Determine the (x, y) coordinate at the center of the cell enclosing the given text.  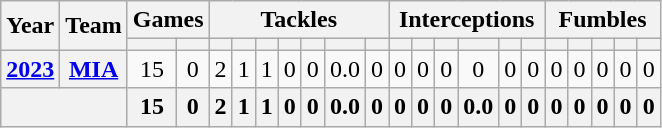
2023 (30, 69)
Fumbles (602, 20)
MIA (94, 69)
Interceptions (466, 20)
Team (94, 26)
Games (168, 20)
Tackles (298, 20)
Year (30, 26)
